Capture the cell that displays the provided text and extract its (x, y) central coordinate. 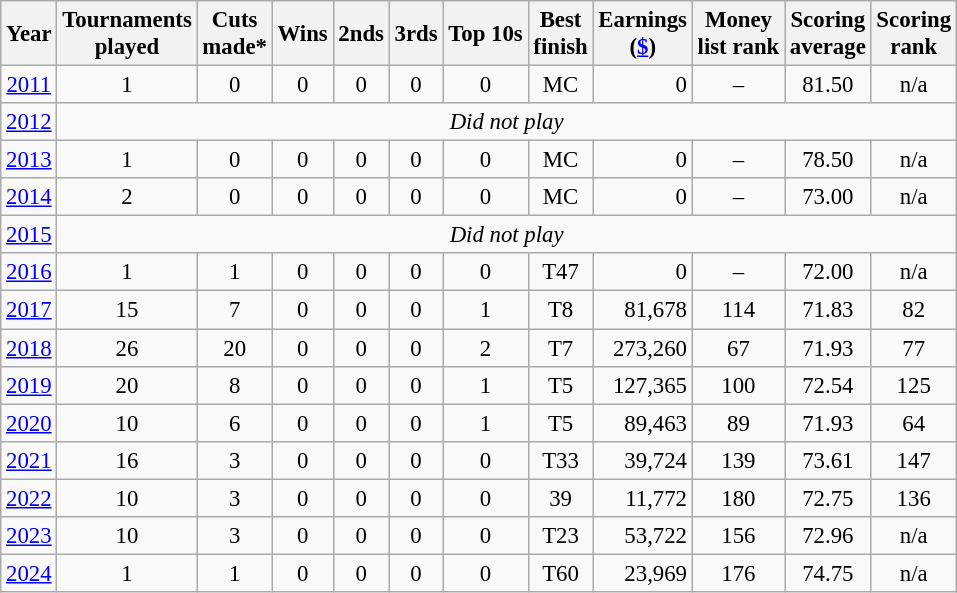
89,463 (642, 423)
Scoringrank (914, 34)
81.50 (828, 85)
89 (738, 423)
176 (738, 573)
139 (738, 460)
39 (560, 498)
72.96 (828, 536)
64 (914, 423)
T47 (560, 273)
2023 (29, 536)
2015 (29, 235)
T23 (560, 536)
2024 (29, 573)
273,260 (642, 348)
100 (738, 385)
3rds (416, 34)
81,678 (642, 310)
2014 (29, 197)
156 (738, 536)
2012 (29, 122)
23,969 (642, 573)
39,724 (642, 460)
73.61 (828, 460)
72.75 (828, 498)
T8 (560, 310)
53,722 (642, 536)
Earnings($) (642, 34)
2021 (29, 460)
T60 (560, 573)
8 (234, 385)
2018 (29, 348)
Year (29, 34)
2011 (29, 85)
6 (234, 423)
127,365 (642, 385)
T7 (560, 348)
73.00 (828, 197)
2016 (29, 273)
26 (127, 348)
7 (234, 310)
15 (127, 310)
71.83 (828, 310)
11,772 (642, 498)
136 (914, 498)
2019 (29, 385)
77 (914, 348)
78.50 (828, 160)
Scoring average (828, 34)
Top 10s (486, 34)
2022 (29, 498)
Moneylist rank (738, 34)
Tournaments played (127, 34)
Cuts made* (234, 34)
2013 (29, 160)
72.54 (828, 385)
180 (738, 498)
Wins (302, 34)
2020 (29, 423)
16 (127, 460)
2nds (361, 34)
74.75 (828, 573)
T33 (560, 460)
114 (738, 310)
147 (914, 460)
125 (914, 385)
67 (738, 348)
2017 (29, 310)
Best finish (560, 34)
82 (914, 310)
72.00 (828, 273)
